Return [X, Y] of the center of cell containing provided text 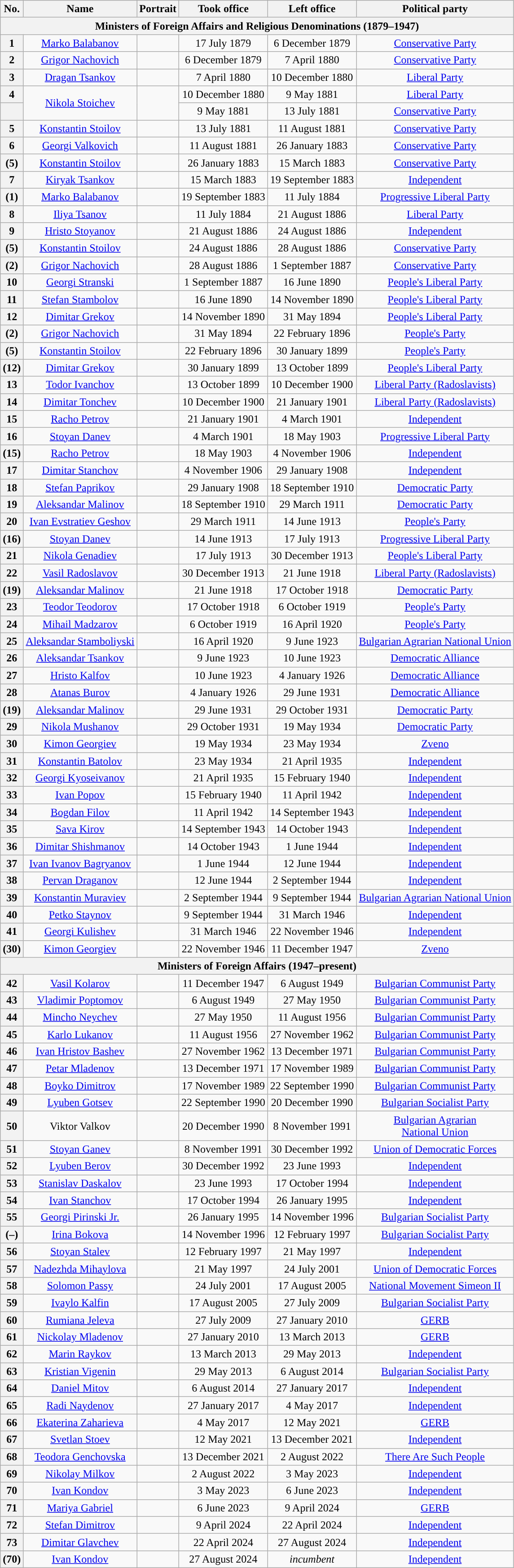
65 [12, 1405]
1 [12, 43]
48 [12, 1086]
11 [12, 300]
Nickolay Mladenov [80, 1337]
19 [12, 505]
Aleksandar Tsankov [80, 658]
Konstantin Muraviev [80, 898]
Stefan Paprikov [80, 487]
Dimitar Glavchev [80, 1542]
21 [12, 556]
Dimitar Stanchov [80, 470]
Left office [312, 9]
Kiryak Tsankov [80, 180]
Ivan Hristov Bashev [80, 1052]
70 [12, 1491]
Georgi Stranski [80, 282]
Ekaterina Zaharieva [80, 1423]
Mihail Madzarov [80, 624]
13 [12, 385]
6 [12, 145]
Nikola Mushanov [80, 727]
National Movement Simeon II [435, 1286]
43 [12, 1000]
14 [12, 402]
Stanislav Daskalov [80, 1183]
Daniel Mitov [80, 1388]
Sava Kirov [80, 829]
Dimitar Tonchev [80, 402]
72 [12, 1525]
12 [12, 317]
Nikola Stoichev [80, 103]
Lyuben Gotsev [80, 1103]
63 [12, 1371]
53 [12, 1183]
18 [12, 487]
(–) [12, 1234]
36 [12, 846]
Todor Ivanchov [80, 385]
(70) [12, 1559]
Solomon Passy [80, 1286]
46 [12, 1052]
57 [12, 1268]
2 [12, 60]
17 [12, 470]
Teodora Genchovska [80, 1457]
Ivan Popov [80, 795]
Petko Staynov [80, 915]
61 [12, 1337]
26 [12, 658]
51 [12, 1149]
35 [12, 829]
8 [12, 214]
Atanas Burov [80, 692]
15 [12, 419]
Vasil Radoslavov [80, 573]
64 [12, 1388]
Georgi Kyoseivanov [80, 778]
7 [12, 180]
Radi Naydenov [80, 1405]
67 [12, 1440]
Stefan Dimitrov [80, 1525]
Irina Bokova [80, 1234]
Stoyan Stalev [80, 1251]
Marin Raykov [80, 1354]
Took office [224, 9]
66 [12, 1423]
Svetlan Stoev [80, 1440]
Mincho Neychev [80, 1017]
71 [12, 1508]
Ivan Stanchov [80, 1200]
(12) [12, 368]
59 [12, 1303]
25 [12, 641]
(30) [12, 949]
42 [12, 983]
34 [12, 812]
20 [12, 522]
incumbent [312, 1559]
Iliya Tsanov [80, 214]
(16) [12, 539]
41 [12, 932]
Georgi Pirinski Jr. [80, 1217]
24 [12, 624]
Stefan Stambolov [80, 300]
Ivan Evstratiev Geshov [80, 522]
50 [12, 1126]
52 [12, 1166]
Stoyan Ganev [80, 1149]
56 [12, 1251]
54 [12, 1200]
Vladimir Poptomov [80, 1000]
Pervan Draganov [80, 881]
58 [12, 1286]
49 [12, 1103]
Aleksandar Stamboliyski [80, 641]
Mariya Gabriel [80, 1508]
4 [12, 94]
29 [12, 727]
3 [12, 77]
(15) [12, 453]
Ministers of Foreign Affairs and Religious Denominations (1879–1947) [257, 26]
22 [12, 573]
Ministers of Foreign Affairs (1947–present) [257, 966]
Konstantin Batolov [80, 761]
40 [12, 915]
Ivaylo Kalfin [80, 1303]
44 [12, 1017]
60 [12, 1320]
33 [12, 795]
Dimitar Shishmanov [80, 846]
Rumiana Jeleva [80, 1320]
There Are Such People [435, 1457]
Viktor Valkov [80, 1126]
45 [12, 1034]
Karlo Lukanov [80, 1034]
30 [12, 744]
Nikola Genadiev [80, 556]
31 [12, 761]
9 [12, 231]
(1) [12, 197]
23 [12, 607]
Teodor Teodorov [80, 607]
Hristo Stoyanov [80, 231]
55 [12, 1217]
Vasil Kolarov [80, 983]
Political party [435, 9]
Hristo Kalfov [80, 675]
Ivan Ivanov Bagryanov [80, 863]
Nikolay Milkov [80, 1474]
68 [12, 1457]
Lyuben Berov [80, 1166]
37 [12, 863]
Petar Mladenov [80, 1069]
Dragan Tsankov [80, 77]
39 [12, 898]
Nadezhda Mihaylova [80, 1268]
No. [12, 9]
Georgi Valkovich [80, 145]
28 [12, 692]
62 [12, 1354]
16 [12, 436]
Georgi Kulishev [80, 932]
Name [80, 9]
Kristian Vigenin [80, 1371]
47 [12, 1069]
10 [12, 282]
17 July 1879 [224, 43]
38 [12, 881]
5 [12, 128]
27 [12, 675]
73 [12, 1542]
69 [12, 1474]
32 [12, 778]
Bogdan Filov [80, 812]
Portrait [158, 9]
Boyko Dimitrov [80, 1086]
